Return [x, y] of the center of cell containing provided text 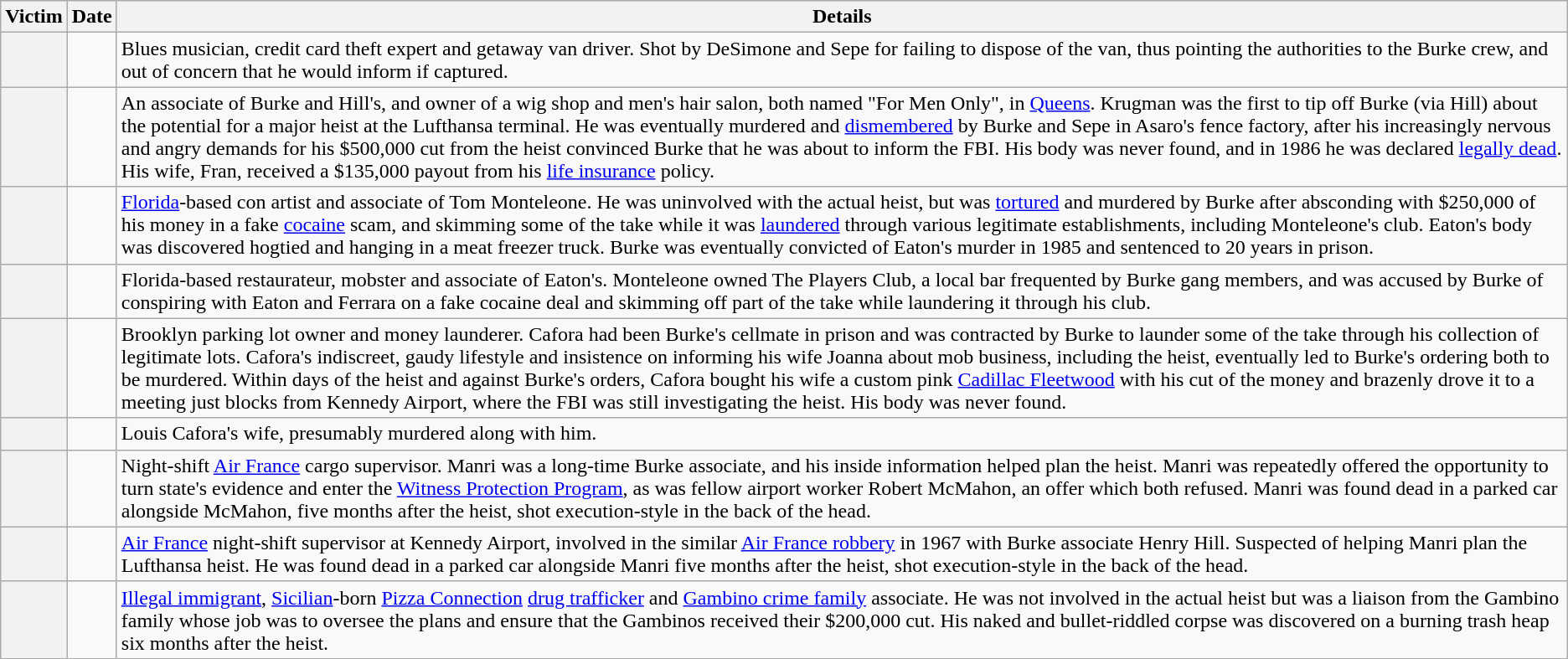
Louis Cafora's wife, presumably murdered along with him. [842, 434]
Details [842, 17]
Victim [34, 17]
Date [92, 17]
